Scan for the cell matching the given text and deliver its [X, Y] coordinate at center. 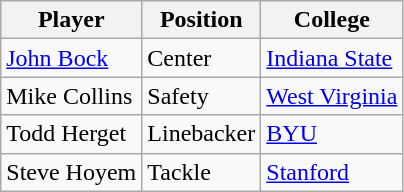
Tackle [202, 172]
College [332, 20]
Steve Hoyem [72, 172]
Mike Collins [72, 96]
Player [72, 20]
Center [202, 58]
Linebacker [202, 134]
Todd Herget [72, 134]
Position [202, 20]
Safety [202, 96]
West Virginia [332, 96]
Stanford [332, 172]
Indiana State [332, 58]
John Bock [72, 58]
BYU [332, 134]
